Identify which cell holds the provided text, then report its [X, Y] central coordinate. 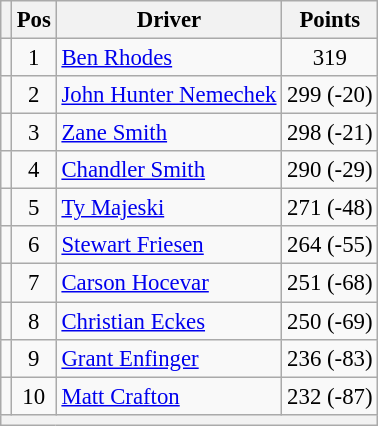
Ty Majeski [169, 208]
3 [34, 133]
John Hunter Nemechek [169, 95]
Points [330, 20]
251 (-68) [330, 283]
2 [34, 95]
250 (-69) [330, 321]
236 (-83) [330, 358]
Ben Rhodes [169, 58]
Carson Hocevar [169, 283]
9 [34, 358]
Chandler Smith [169, 170]
290 (-29) [330, 170]
Zane Smith [169, 133]
1 [34, 58]
Stewart Friesen [169, 245]
Christian Eckes [169, 321]
232 (-87) [330, 396]
5 [34, 208]
299 (-20) [330, 95]
Grant Enfinger [169, 358]
7 [34, 283]
319 [330, 58]
298 (-21) [330, 133]
Driver [169, 20]
8 [34, 321]
10 [34, 396]
264 (-55) [330, 245]
Pos [34, 20]
271 (-48) [330, 208]
4 [34, 170]
6 [34, 245]
Matt Crafton [169, 396]
